Detect which cell encompasses the target text, then output its [X, Y] center coordinate. 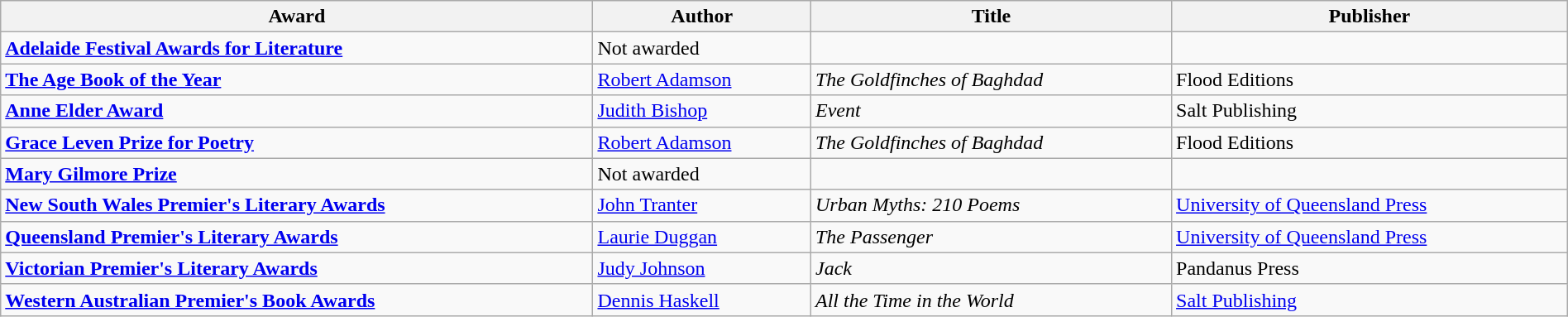
Title [991, 17]
Dennis Haskell [702, 300]
Anne Elder Award [297, 111]
John Tranter [702, 205]
Award [297, 17]
Judith Bishop [702, 111]
Event [991, 111]
The Age Book of the Year [297, 79]
Queensland Premier's Literary Awards [297, 237]
Mary Gilmore Prize [297, 174]
Judy Johnson [702, 268]
Urban Myths: 210 Poems [991, 205]
Pandanus Press [1370, 268]
Author [702, 17]
Jack [991, 268]
New South Wales Premier's Literary Awards [297, 205]
Victorian Premier's Literary Awards [297, 268]
Adelaide Festival Awards for Literature [297, 48]
Laurie Duggan [702, 237]
Western Australian Premier's Book Awards [297, 300]
The Passenger [991, 237]
All the Time in the World [991, 300]
Publisher [1370, 17]
Grace Leven Prize for Poetry [297, 142]
